Extract the (x, y) coordinate from the center of the cell holding the provided text.  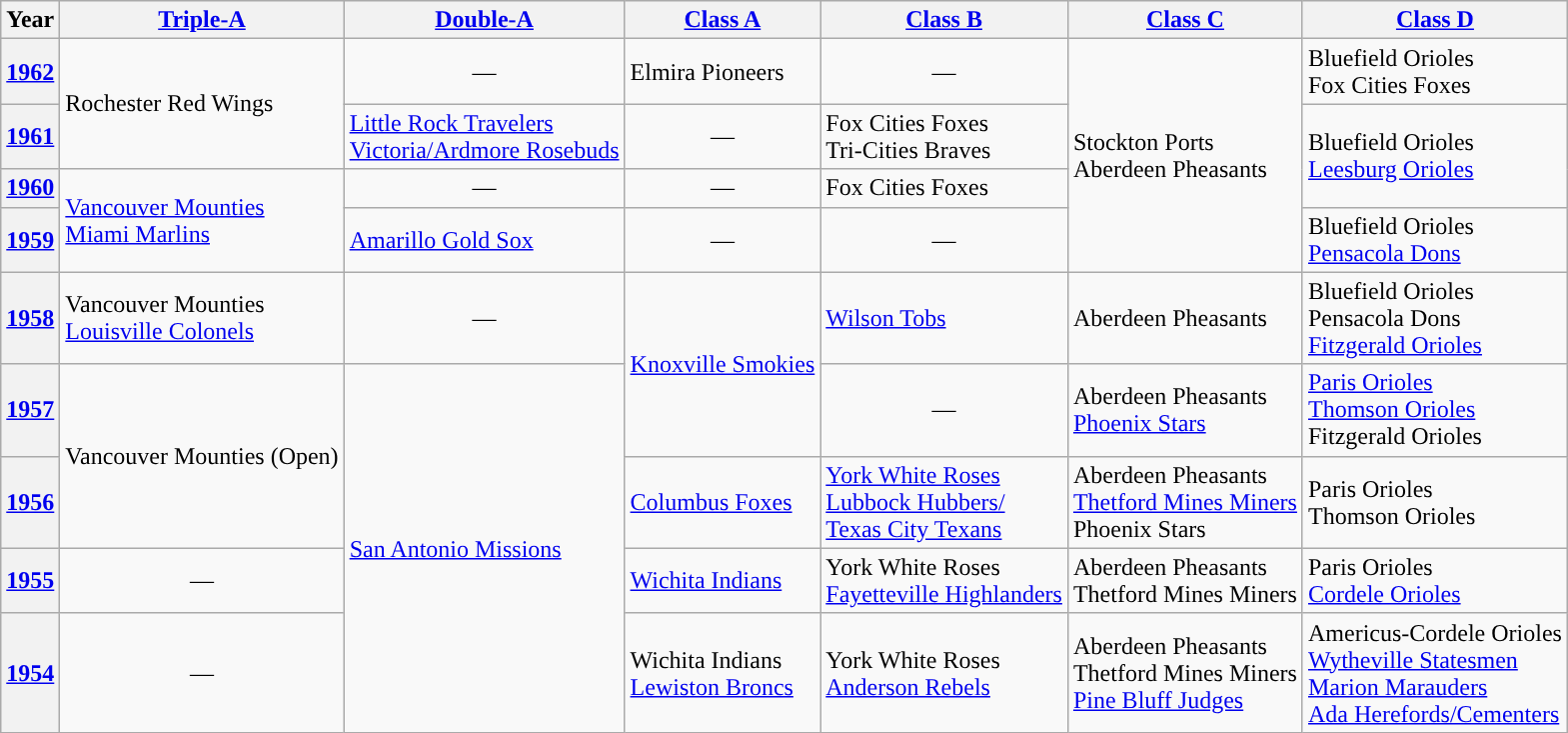
Little Rock TravelersVictoria/Ardmore Rosebuds (484, 136)
Bluefield OriolesLeesburg Orioles (1435, 156)
1955 (30, 580)
York White RosesLubbock Hubbers/Texas City Texans (944, 502)
Class C (1185, 20)
Class A (723, 20)
1954 (30, 672)
1961 (30, 136)
1962 (30, 72)
Paris OriolesThomson OriolesFitzgerald Orioles (1435, 410)
Wilson Tobs (944, 318)
1957 (30, 410)
Columbus Foxes (723, 502)
Aberdeen PheasantsPhoenix Stars (1185, 410)
Paris OriolesCordele Orioles (1435, 580)
Aberdeen PheasantsThetford Mines MinersPhoenix Stars (1185, 502)
Bluefield OriolesFox Cities Foxes (1435, 72)
York White RosesAnderson Rebels (944, 672)
Wichita Indians (723, 580)
Knoxville Smokies (723, 364)
Stockton PortsAberdeen Pheasants (1185, 156)
1959 (30, 240)
Amarillo Gold Sox (484, 240)
Rochester Red Wings (202, 104)
San Antonio Missions (484, 548)
Bluefield OriolesPensacola DonsFitzgerald Orioles (1435, 318)
Fox Cities FoxesTri-Cities Braves (944, 136)
1960 (30, 188)
Aberdeen PheasantsThetford Mines Miners (1185, 580)
Triple-A (202, 20)
York White RosesFayetteville Highlanders (944, 580)
Elmira Pioneers (723, 72)
Aberdeen PheasantsThetford Mines MinersPine Bluff Judges (1185, 672)
Vancouver Mounties (Open) (202, 456)
Double-A (484, 20)
Class D (1435, 20)
1958 (30, 318)
Wichita IndiansLewiston Broncs (723, 672)
Bluefield OriolesPensacola Dons (1435, 240)
Vancouver MountiesLouisville Colonels (202, 318)
Class B (944, 20)
Vancouver MountiesMiami Marlins (202, 220)
Paris OriolesThomson Orioles (1435, 502)
Fox Cities Foxes (944, 188)
Aberdeen Pheasants (1185, 318)
Year (30, 20)
1956 (30, 502)
Americus-Cordele OriolesWytheville StatesmenMarion MaraudersAda Herefords/Cementers (1435, 672)
